Return the [X, Y] coordinate for the center point of the cell that contains the specified text.  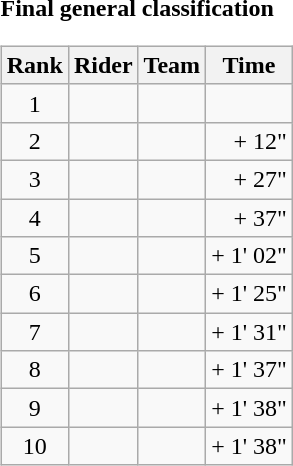
+ 1' 25" [250, 294]
Rider [103, 65]
Team [172, 65]
5 [34, 256]
6 [34, 294]
Time [250, 65]
8 [34, 370]
9 [34, 408]
Rank [34, 65]
+ 1' 31" [250, 332]
2 [34, 141]
1 [34, 103]
3 [34, 179]
+ 12" [250, 141]
+ 27" [250, 179]
+ 1' 37" [250, 370]
4 [34, 217]
7 [34, 332]
10 [34, 446]
+ 1' 02" [250, 256]
+ 37" [250, 217]
